Search for the cell housing the specified text and yield its (X, Y) center coordinate. 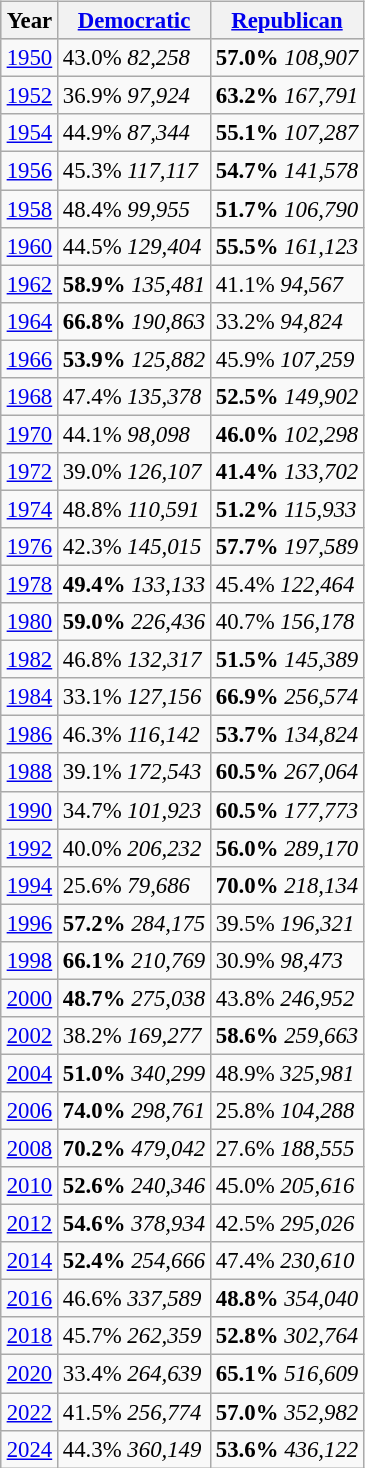
53.6% 436,122 (286, 1449)
2016 (29, 1299)
2006 (29, 1111)
46.0% 102,298 (286, 434)
43.0% 82,258 (134, 58)
48.9% 325,981 (286, 1073)
55.1% 107,287 (286, 133)
2020 (29, 1374)
2000 (29, 998)
51.0% 340,299 (134, 1073)
25.8% 104,288 (286, 1111)
41.4% 133,702 (286, 472)
1976 (29, 547)
54.6% 378,934 (134, 1224)
45.7% 262,359 (134, 1336)
34.7% 101,923 (134, 810)
1962 (29, 284)
60.5% 177,773 (286, 810)
1966 (29, 359)
43.8% 246,952 (286, 998)
2022 (29, 1411)
57.0% 108,907 (286, 58)
51.7% 106,790 (286, 209)
65.1% 516,609 (286, 1374)
52.5% 149,902 (286, 396)
46.3% 116,142 (134, 735)
Democratic (134, 21)
47.4% 135,378 (134, 396)
56.0% 289,170 (286, 848)
2024 (29, 1449)
42.3% 145,015 (134, 547)
39.5% 196,321 (286, 923)
55.5% 161,123 (286, 246)
41.1% 94,567 (286, 284)
Republican (286, 21)
2012 (29, 1224)
39.1% 172,543 (134, 772)
54.7% 141,578 (286, 171)
1986 (29, 735)
60.5% 267,064 (286, 772)
1990 (29, 810)
49.4% 133,133 (134, 584)
2010 (29, 1186)
51.5% 145,389 (286, 660)
1956 (29, 171)
70.0% 218,134 (286, 885)
66.1% 210,769 (134, 960)
1996 (29, 923)
1972 (29, 472)
36.9% 97,924 (134, 96)
63.2% 167,791 (286, 96)
1980 (29, 622)
59.0% 226,436 (134, 622)
1964 (29, 321)
48.7% 275,038 (134, 998)
52.4% 254,666 (134, 1261)
57.0% 352,982 (286, 1411)
53.9% 125,882 (134, 359)
66.8% 190,863 (134, 321)
30.9% 98,473 (286, 960)
52.8% 302,764 (286, 1336)
44.1% 98,098 (134, 434)
1974 (29, 509)
2004 (29, 1073)
57.2% 284,175 (134, 923)
38.2% 169,277 (134, 1036)
74.0% 298,761 (134, 1111)
2002 (29, 1036)
1952 (29, 96)
33.4% 264,639 (134, 1374)
1992 (29, 848)
1958 (29, 209)
45.4% 122,464 (286, 584)
1994 (29, 885)
58.6% 259,663 (286, 1036)
44.3% 360,149 (134, 1449)
41.5% 256,774 (134, 1411)
27.6% 188,555 (286, 1148)
33.1% 127,156 (134, 697)
1954 (29, 133)
46.8% 132,317 (134, 660)
1978 (29, 584)
42.5% 295,026 (286, 1224)
33.2% 94,824 (286, 321)
53.7% 134,824 (286, 735)
1982 (29, 660)
70.2% 479,042 (134, 1148)
45.0% 205,616 (286, 1186)
1970 (29, 434)
1984 (29, 697)
2008 (29, 1148)
52.6% 240,346 (134, 1186)
40.7% 156,178 (286, 622)
40.0% 206,232 (134, 848)
1950 (29, 58)
66.9% 256,574 (286, 697)
1998 (29, 960)
1960 (29, 246)
39.0% 126,107 (134, 472)
57.7% 197,589 (286, 547)
45.9% 107,259 (286, 359)
46.6% 337,589 (134, 1299)
45.3% 117,117 (134, 171)
1968 (29, 396)
25.6% 79,686 (134, 885)
47.4% 230,610 (286, 1261)
58.9% 135,481 (134, 284)
44.9% 87,344 (134, 133)
2014 (29, 1261)
48.8% 110,591 (134, 509)
48.8% 354,040 (286, 1299)
48.4% 99,955 (134, 209)
2018 (29, 1336)
44.5% 129,404 (134, 246)
51.2% 115,933 (286, 509)
Year (29, 21)
1988 (29, 772)
